Return (x, y) of the center of cell containing provided text 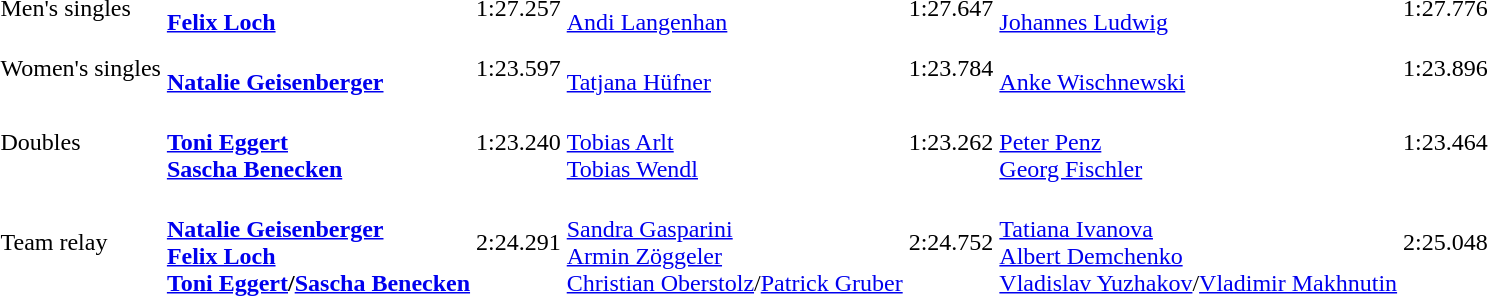
1:23.240 (519, 142)
Peter PenzGeorg Fischler (1198, 142)
Natalie Geisenberger (318, 68)
1:23.597 (519, 68)
Anke Wischnewski (1198, 68)
1:23.784 (951, 68)
Tobias ArltTobias Wendl (734, 142)
Toni EggertSascha Benecken (318, 142)
Tatjana Hüfner (734, 68)
1:23.262 (951, 142)
